Determine the [X, Y] coordinate at the center of the cell enclosing the given text.  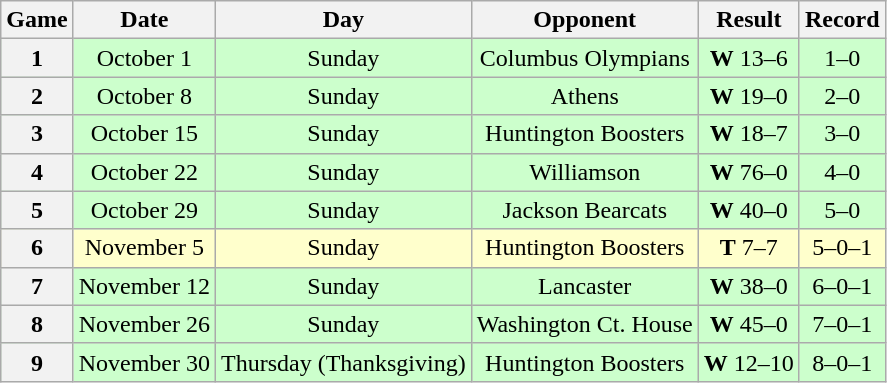
W 76–0 [748, 172]
Washington Ct. House [584, 324]
October 22 [144, 172]
3 [37, 134]
4–0 [842, 172]
Lancaster [584, 286]
October 29 [144, 210]
October 8 [144, 96]
November 5 [144, 248]
6 [37, 248]
Result [748, 20]
Williamson [584, 172]
Columbus Olympians [584, 58]
6–0–1 [842, 286]
1 [37, 58]
5–0 [842, 210]
T 7–7 [748, 248]
2 [37, 96]
Date [144, 20]
October 1 [144, 58]
3–0 [842, 134]
W 13–6 [748, 58]
November 12 [144, 286]
8 [37, 324]
W 12–10 [748, 362]
November 30 [144, 362]
5–0–1 [842, 248]
October 15 [144, 134]
Athens [584, 96]
1–0 [842, 58]
7–0–1 [842, 324]
W 40–0 [748, 210]
W 45–0 [748, 324]
W 19–0 [748, 96]
7 [37, 286]
5 [37, 210]
9 [37, 362]
Day [343, 20]
2–0 [842, 96]
8–0–1 [842, 362]
November 26 [144, 324]
Record [842, 20]
Thursday (Thanksgiving) [343, 362]
W 38–0 [748, 286]
4 [37, 172]
W 18–7 [748, 134]
Game [37, 20]
Jackson Bearcats [584, 210]
Opponent [584, 20]
